Search for the cell housing the specified text and yield its (X, Y) center coordinate. 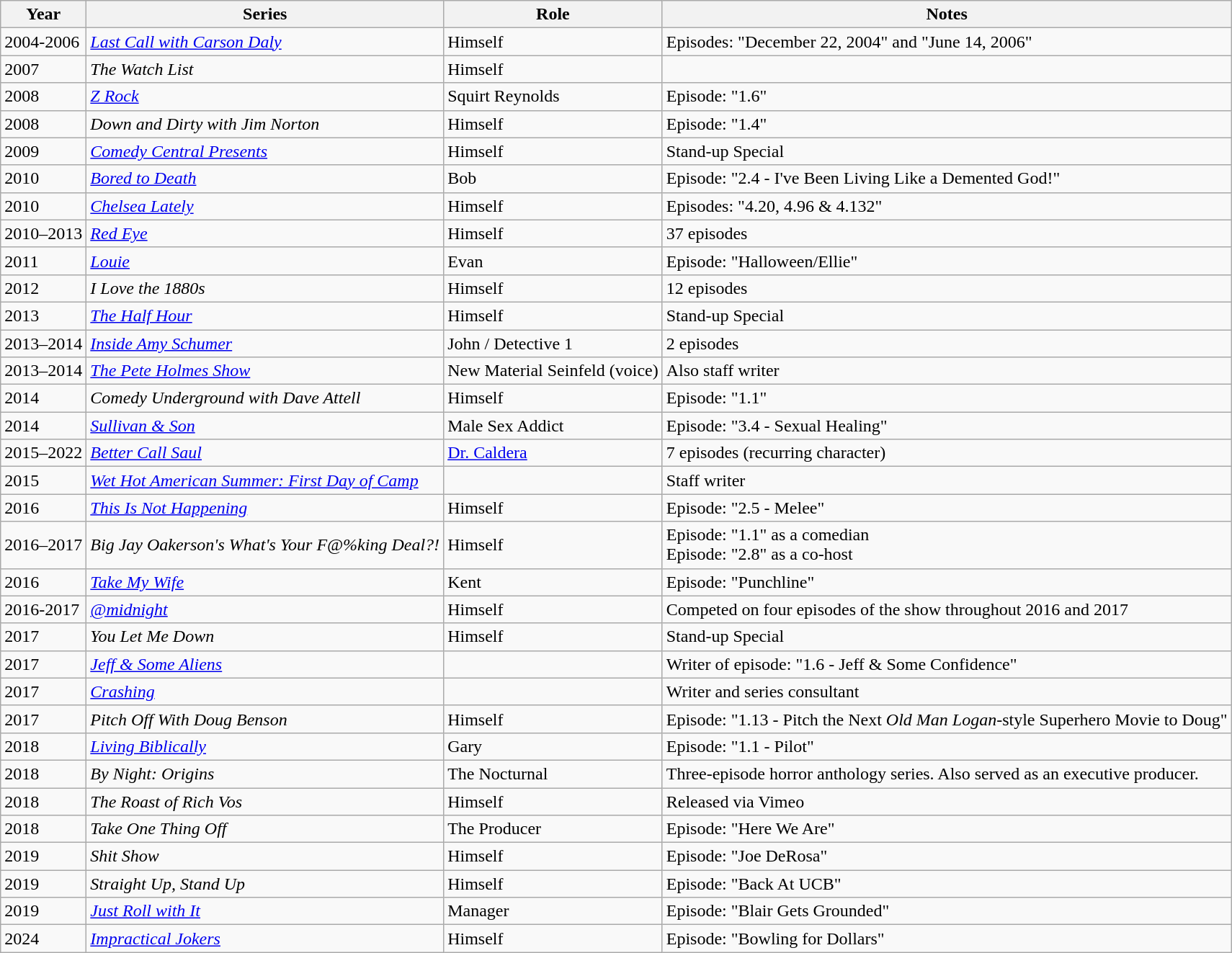
Writer and series consultant (947, 692)
The Roast of Rich Vos (265, 802)
Also staff writer (947, 371)
Episode: "Joe DeRosa" (947, 856)
12 episodes (947, 288)
Manager (553, 911)
2012 (43, 288)
John / Detective 1 (553, 344)
Episode: "3.4 - Sexual Healing" (947, 426)
Kent (553, 582)
Living Biblically (265, 746)
The Pete Holmes Show (265, 371)
Louie (265, 261)
This Is Not Happening (265, 508)
Take My Wife (265, 582)
Better Call Saul (265, 453)
Squirt Reynolds (553, 97)
2016–2017 (43, 545)
Year (43, 14)
Inside Amy Schumer (265, 344)
Staff writer (947, 480)
2007 (43, 69)
2024 (43, 939)
By Night: Origins (265, 774)
You Let Me Down (265, 637)
Series (265, 14)
Episode: "1.13 - Pitch the Next Old Man Logan-style Superhero Movie to Doug" (947, 719)
Episode: "1.6" (947, 97)
Episode: "Bowling for Dollars" (947, 939)
Z Rock (265, 97)
Impractical Jokers (265, 939)
Shit Show (265, 856)
7 episodes (recurring character) (947, 453)
Bob (553, 179)
Straight Up, Stand Up (265, 884)
Sullivan & Son (265, 426)
2015 (43, 480)
37 episodes (947, 233)
Three-episode horror anthology series. Also served as an executive producer. (947, 774)
Down and Dirty with Jim Norton (265, 124)
Take One Thing Off (265, 829)
Notes (947, 14)
Episode: "2.5 - Melee" (947, 508)
2013 (43, 316)
@midnight (265, 609)
Episode: "Here We Are" (947, 829)
2015–2022 (43, 453)
Just Roll with It (265, 911)
Dr. Caldera (553, 453)
New Material Seinfeld (voice) (553, 371)
2016-2017 (43, 609)
Last Call with Carson Daly (265, 42)
Released via Vimeo (947, 802)
Role (553, 14)
Episode: "Blair Gets Grounded" (947, 911)
Comedy Underground with Dave Attell (265, 398)
Episodes: "4.20, 4.96 & 4.132" (947, 206)
The Producer (553, 829)
2009 (43, 151)
Wet Hot American Summer: First Day of Camp (265, 480)
Episodes: "December 22, 2004" and "June 14, 2006" (947, 42)
Jeff & Some Aliens (265, 664)
The Watch List (265, 69)
Episode: "Halloween/Ellie" (947, 261)
Big Jay Oakerson's What's Your F@%king Deal?! (265, 545)
Competed on four episodes of the show throughout 2016 and 2017 (947, 609)
The Half Hour (265, 316)
The Nocturnal (553, 774)
Crashing (265, 692)
Gary (553, 746)
2010–2013 (43, 233)
Male Sex Addict (553, 426)
Episode: "1.1" as a comedianEpisode: "2.8" as a co-host (947, 545)
Episode: "1.4" (947, 124)
Bored to Death (265, 179)
Pitch Off With Doug Benson (265, 719)
I Love the 1880s (265, 288)
Episode: "Back At UCB" (947, 884)
Episode: "1.1" (947, 398)
2 episodes (947, 344)
Comedy Central Presents (265, 151)
2004-2006 (43, 42)
Evan (553, 261)
Chelsea Lately (265, 206)
Writer of episode: "1.6 - Jeff & Some Confidence" (947, 664)
Episode: "2.4 - I've Been Living Like a Demented God!" (947, 179)
Episode: "Punchline" (947, 582)
Red Eye (265, 233)
Episode: "1.1 - Pilot" (947, 746)
2011 (43, 261)
